Identify which cell holds the provided text, then report its (x, y) central coordinate. 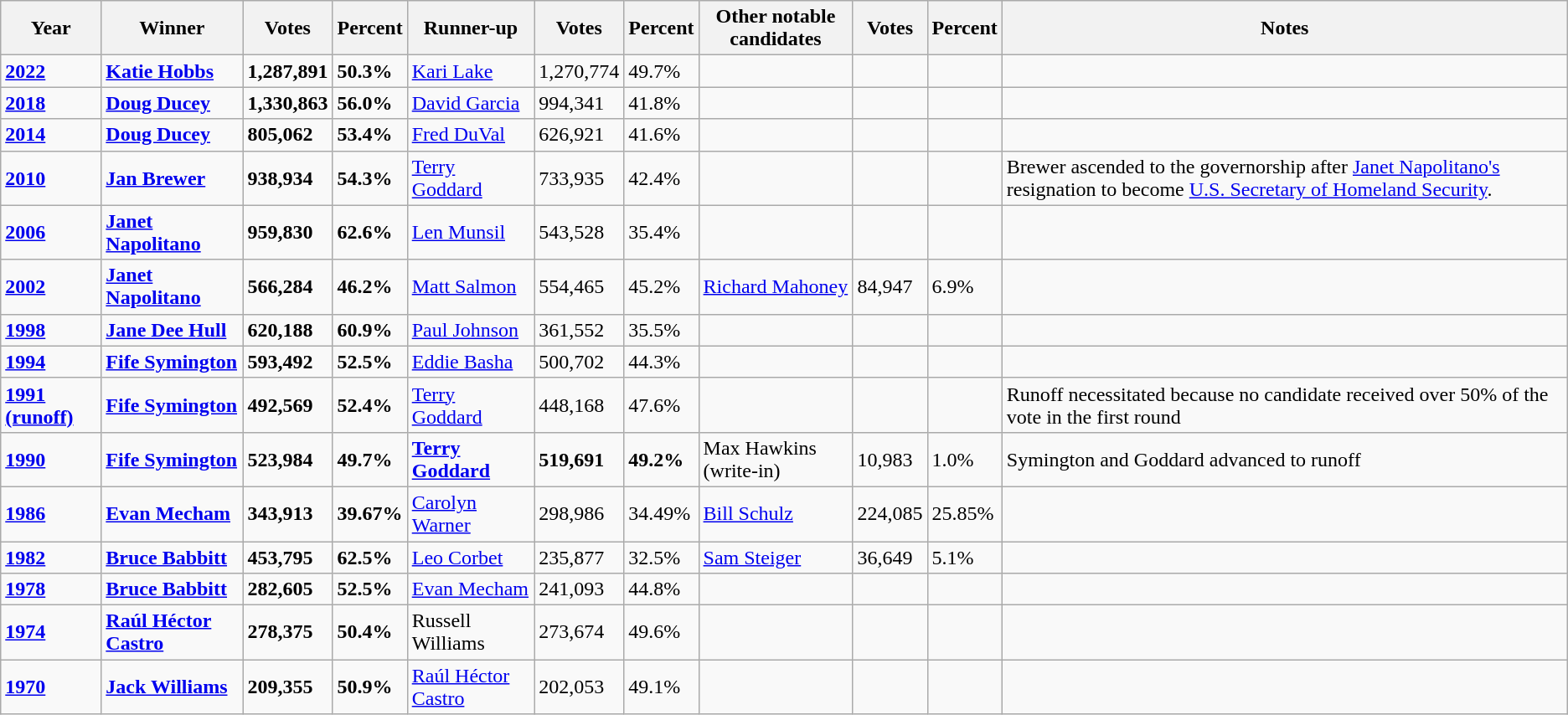
Jan Brewer (173, 177)
453,795 (288, 557)
25.85% (965, 514)
Year (51, 28)
1986 (51, 514)
361,552 (580, 330)
34.49% (662, 514)
523,984 (288, 459)
60.9% (370, 330)
1.0% (965, 459)
Bill Schulz (776, 514)
6.9% (965, 286)
Sam Steiger (776, 557)
938,934 (288, 177)
56.0% (370, 103)
2006 (51, 233)
49.2% (662, 459)
500,702 (580, 362)
36,649 (890, 557)
44.3% (662, 362)
Notes (1285, 28)
448,168 (580, 405)
343,913 (288, 514)
Paul Johnson (471, 330)
Carolyn Warner (471, 514)
2010 (51, 177)
Winner (173, 28)
1990 (51, 459)
Richard Mahoney (776, 286)
47.6% (662, 405)
50.4% (370, 633)
Fred DuVal (471, 135)
566,284 (288, 286)
50.9% (370, 687)
53.4% (370, 135)
Len Munsil (471, 233)
805,062 (288, 135)
282,605 (288, 589)
593,492 (288, 362)
39.67% (370, 514)
Kari Lake (471, 71)
Katie Hobbs (173, 71)
519,691 (580, 459)
Russell Williams (471, 633)
620,188 (288, 330)
Symington and Goddard advanced to runoff (1285, 459)
2022 (51, 71)
41.8% (662, 103)
Matt Salmon (471, 286)
42.4% (662, 177)
1,330,863 (288, 103)
1998 (51, 330)
1978 (51, 589)
Max Hawkins (write-in) (776, 459)
49.6% (662, 633)
Runner-up (471, 28)
1,270,774 (580, 71)
224,085 (890, 514)
46.2% (370, 286)
273,674 (580, 633)
Eddie Basha (471, 362)
35.4% (662, 233)
202,053 (580, 687)
62.5% (370, 557)
2014 (51, 135)
626,921 (580, 135)
35.5% (662, 330)
50.3% (370, 71)
1,287,891 (288, 71)
84,947 (890, 286)
959,830 (288, 233)
41.6% (662, 135)
Runoff necessitated because no candidate received over 50% of the vote in the first round (1285, 405)
62.6% (370, 233)
Jane Dee Hull (173, 330)
54.3% (370, 177)
Jack Williams (173, 687)
44.8% (662, 589)
235,877 (580, 557)
10,983 (890, 459)
278,375 (288, 633)
Other notablecandidates (776, 28)
492,569 (288, 405)
1970 (51, 687)
5.1% (965, 557)
Leo Corbet (471, 557)
2002 (51, 286)
554,465 (580, 286)
241,093 (580, 589)
52.4% (370, 405)
32.5% (662, 557)
David Garcia (471, 103)
1974 (51, 633)
994,341 (580, 103)
49.1% (662, 687)
1982 (51, 557)
1991 (runoff) (51, 405)
543,528 (580, 233)
45.2% (662, 286)
Brewer ascended to the governorship after Janet Napolitano's resignation to become U.S. Secretary of Homeland Security. (1285, 177)
2018 (51, 103)
733,935 (580, 177)
1994 (51, 362)
209,355 (288, 687)
298,986 (580, 514)
